Extract the [x, y] coordinate from the center of the cell holding the provided text.  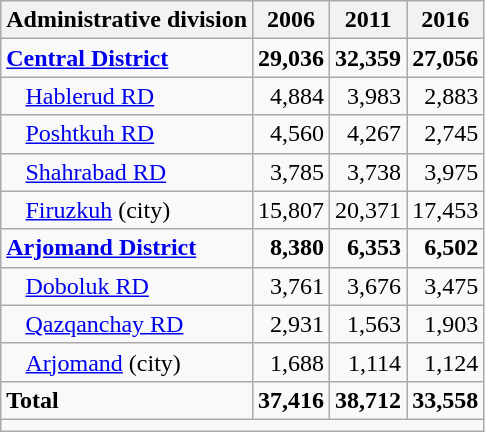
Doboluk RD [127, 286]
Qazqanchay RD [127, 324]
15,807 [292, 210]
8,380 [292, 248]
4,884 [292, 96]
4,560 [292, 134]
Hablerud RD [127, 96]
6,502 [446, 248]
1,563 [368, 324]
Shahrabad RD [127, 172]
29,036 [292, 58]
2011 [368, 20]
3,738 [368, 172]
3,475 [446, 286]
3,983 [368, 96]
17,453 [446, 210]
38,712 [368, 400]
3,676 [368, 286]
20,371 [368, 210]
32,359 [368, 58]
1,114 [368, 362]
2,745 [446, 134]
33,558 [446, 400]
2,931 [292, 324]
Central District [127, 58]
27,056 [446, 58]
Administrative division [127, 20]
Total [127, 400]
3,761 [292, 286]
37,416 [292, 400]
Firuzkuh (city) [127, 210]
6,353 [368, 248]
1,124 [446, 362]
4,267 [368, 134]
Poshtkuh RD [127, 134]
Arjomand District [127, 248]
3,785 [292, 172]
1,903 [446, 324]
3,975 [446, 172]
1,688 [292, 362]
2,883 [446, 96]
Arjomand (city) [127, 362]
2006 [292, 20]
2016 [446, 20]
